Search for the cell housing the specified text and yield its (X, Y) center coordinate. 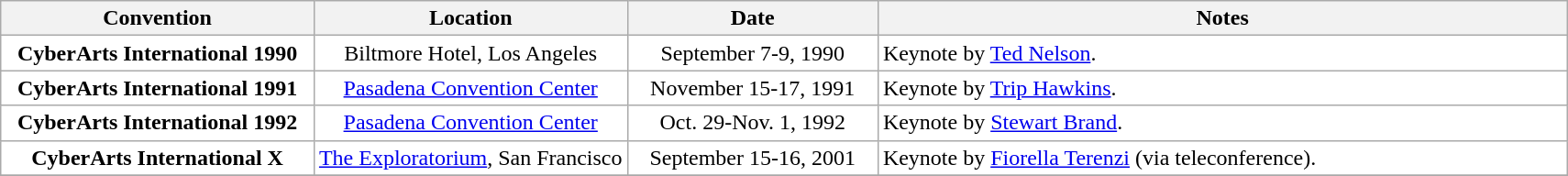
Keynote by Stewart Brand. (1222, 123)
Location (470, 18)
Convention (158, 18)
The Exploratorium, San Francisco (470, 158)
November 15-17, 1991 (752, 88)
Biltmore Hotel, Los Angeles (470, 53)
CyberArts International X (158, 158)
September 15-16, 2001 (752, 158)
CyberArts International 1990 (158, 53)
Date (752, 18)
Keynote by Ted Nelson. (1222, 53)
Keynote by Fiorella Terenzi (via teleconference). (1222, 158)
CyberArts International 1992 (158, 123)
CyberArts International 1991 (158, 88)
Keynote by Trip Hawkins. (1222, 88)
Oct. 29-Nov. 1, 1992 (752, 123)
September 7-9, 1990 (752, 53)
Notes (1222, 18)
